Return the (x, y) coordinate for the center point of the cell that contains the specified text.  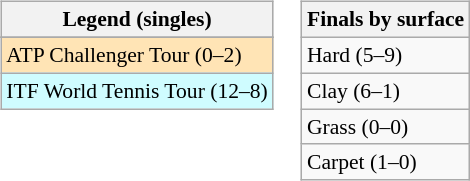
Finals by surface (386, 20)
Legend (singles) (137, 20)
Grass (0–0) (386, 127)
ATP Challenger Tour (0–2) (137, 55)
ITF World Tennis Tour (12–8) (137, 91)
Carpet (1–0) (386, 162)
Clay (6–1) (386, 91)
Hard (5–9) (386, 55)
